Determine the [X, Y] coordinate at the center of the cell enclosing the given text.  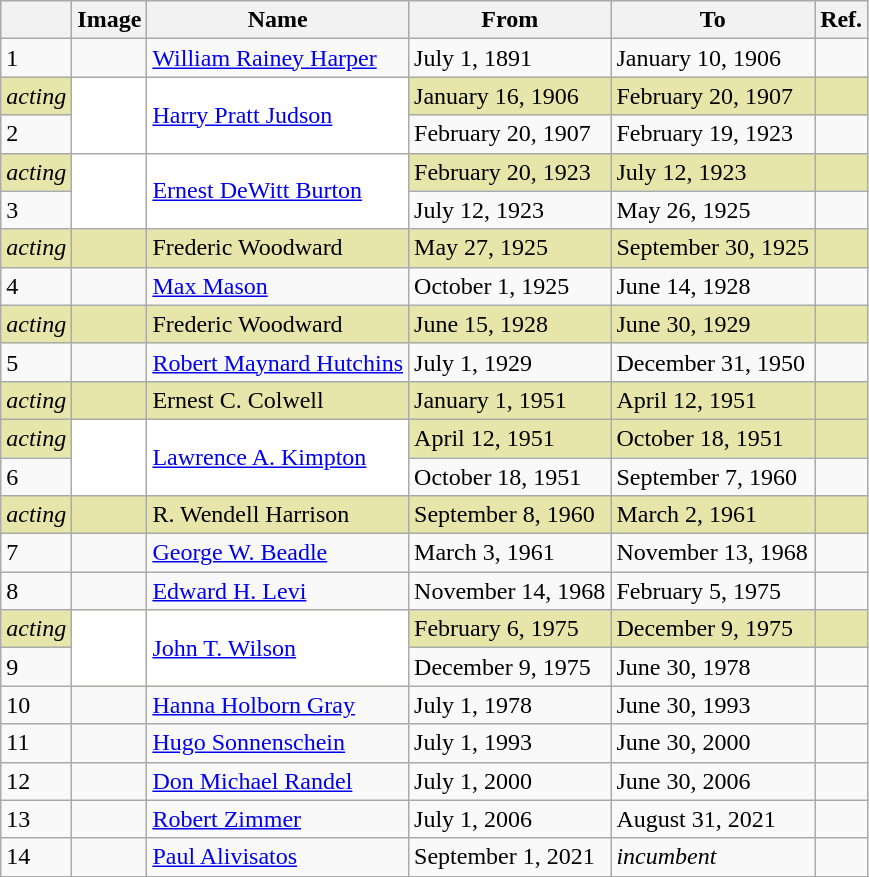
5 [36, 362]
Robert Zimmer [278, 819]
July 1, 2006 [510, 819]
Ref. [842, 20]
June 30, 1929 [713, 324]
June 30, 1978 [713, 667]
March 2, 1961 [713, 515]
June 30, 2000 [713, 743]
September 7, 1960 [713, 477]
Paul Alivisatos [278, 857]
12 [36, 781]
December 31, 1950 [713, 362]
Hugo Sonnenschein [278, 743]
Hanna Holborn Gray [278, 705]
11 [36, 743]
4 [36, 286]
Max Mason [278, 286]
John T. Wilson [278, 648]
May 26, 1925 [713, 210]
R. Wendell Harrison [278, 515]
October 1, 1925 [510, 286]
incumbent [713, 857]
1 [36, 58]
3 [36, 210]
Ernest C. Colwell [278, 400]
From [510, 20]
June 14, 1928 [713, 286]
George W. Beadle [278, 553]
Lawrence A. Kimpton [278, 457]
July 1, 1891 [510, 58]
January 10, 1906 [713, 58]
June 30, 2006 [713, 781]
July 1, 2000 [510, 781]
July 1, 1929 [510, 362]
July 1, 1993 [510, 743]
10 [36, 705]
February 5, 1975 [713, 591]
8 [36, 591]
Robert Maynard Hutchins [278, 362]
9 [36, 667]
November 14, 1968 [510, 591]
13 [36, 819]
January 16, 1906 [510, 96]
February 20, 1923 [510, 172]
2 [36, 134]
6 [36, 477]
Harry Pratt Judson [278, 115]
September 8, 1960 [510, 515]
June 15, 1928 [510, 324]
Edward H. Levi [278, 591]
November 13, 1968 [713, 553]
To [713, 20]
William Rainey Harper [278, 58]
January 1, 1951 [510, 400]
September 1, 2021 [510, 857]
March 3, 1961 [510, 553]
7 [36, 553]
14 [36, 857]
September 30, 1925 [713, 248]
August 31, 2021 [713, 819]
Name [278, 20]
Image [110, 20]
July 1, 1978 [510, 705]
June 30, 1993 [713, 705]
Ernest DeWitt Burton [278, 191]
May 27, 1925 [510, 248]
Don Michael Randel [278, 781]
February 6, 1975 [510, 629]
February 19, 1923 [713, 134]
